From the cell containing the given text, extract its center point as [x, y] coordinate. 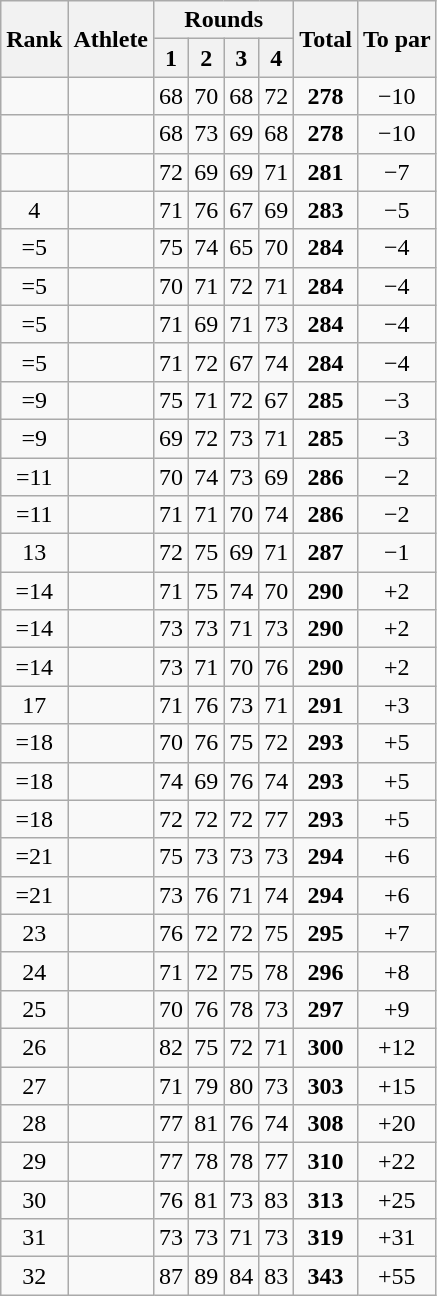
82 [172, 1047]
26 [34, 1047]
310 [326, 1162]
+55 [396, 1276]
23 [34, 933]
Rounds [224, 20]
Total [326, 39]
283 [326, 210]
297 [326, 1009]
295 [326, 933]
30 [34, 1200]
−7 [396, 172]
To par [396, 39]
−1 [396, 553]
+8 [396, 971]
300 [326, 1047]
343 [326, 1276]
319 [326, 1238]
+12 [396, 1047]
17 [34, 705]
281 [326, 172]
+22 [396, 1162]
2 [206, 58]
+9 [396, 1009]
89 [206, 1276]
+25 [396, 1200]
80 [242, 1085]
1 [172, 58]
29 [34, 1162]
Rank [34, 39]
87 [172, 1276]
287 [326, 553]
28 [34, 1124]
65 [242, 248]
291 [326, 705]
79 [206, 1085]
27 [34, 1085]
+7 [396, 933]
+15 [396, 1085]
296 [326, 971]
24 [34, 971]
31 [34, 1238]
32 [34, 1276]
+3 [396, 705]
303 [326, 1085]
308 [326, 1124]
−5 [396, 210]
313 [326, 1200]
84 [242, 1276]
25 [34, 1009]
Athlete [111, 39]
+20 [396, 1124]
+31 [396, 1238]
13 [34, 553]
3 [242, 58]
